Pinpoint the cell where the given text exists, returning its (x, y) midpoint coordinate. 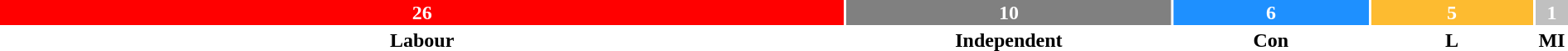
1 (1551, 13)
6 (1271, 13)
5 (1452, 13)
26 (421, 13)
10 (1009, 13)
